Locate the cell with the specified text and output its [x, y] center coordinate. 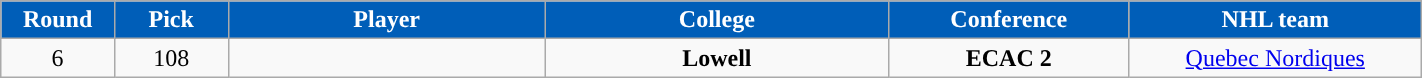
Quebec Nordiques [1275, 58]
College [716, 20]
NHL team [1275, 20]
Player [386, 20]
6 [58, 58]
Lowell [716, 58]
108 [171, 58]
Pick [171, 20]
Conference [1008, 20]
Round [58, 20]
ECAC 2 [1008, 58]
